Detect which cell encompasses the target text, then output its [X, Y] center coordinate. 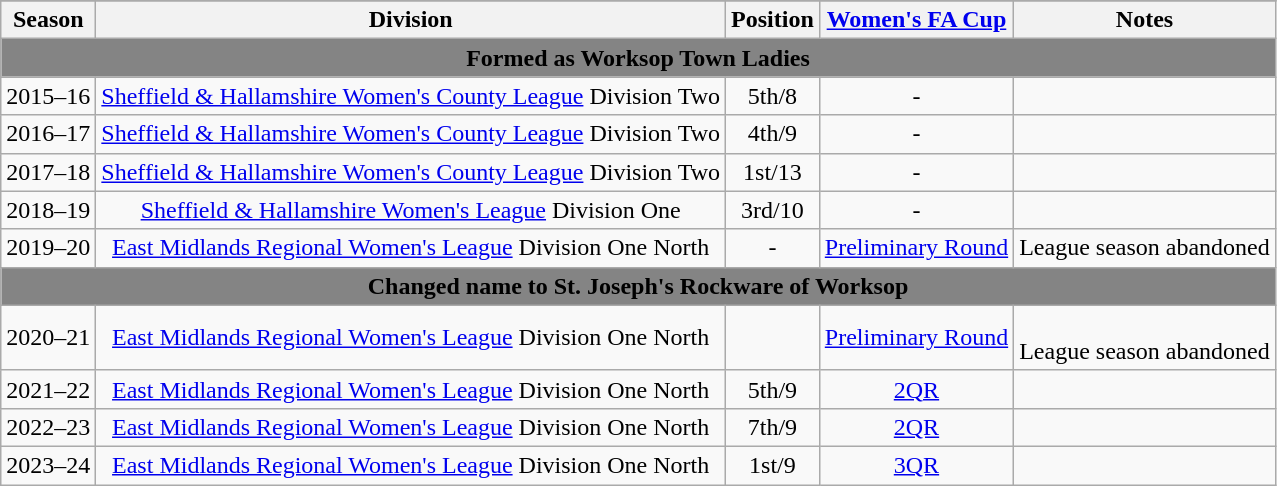
Position [773, 20]
2020–21 [48, 338]
Changed name to St. Joseph's Rockware of Worksop [638, 286]
1st/13 [773, 172]
3rd/10 [773, 210]
2023–24 [48, 465]
5th/9 [773, 389]
Season [48, 20]
Sheffield & Hallamshire Women's League Division One [411, 210]
2021–22 [48, 389]
2015–16 [48, 96]
2016–17 [48, 134]
Formed as Worksop Town Ladies [638, 58]
2022–23 [48, 427]
Division [411, 20]
Women's FA Cup [916, 20]
1st/9 [773, 465]
4th/9 [773, 134]
2019–20 [48, 248]
5th/8 [773, 96]
7th/9 [773, 427]
2018–19 [48, 210]
Notes [1145, 20]
2017–18 [48, 172]
3QR [916, 465]
